Locate the cell with the specified text and output its (x, y) center coordinate. 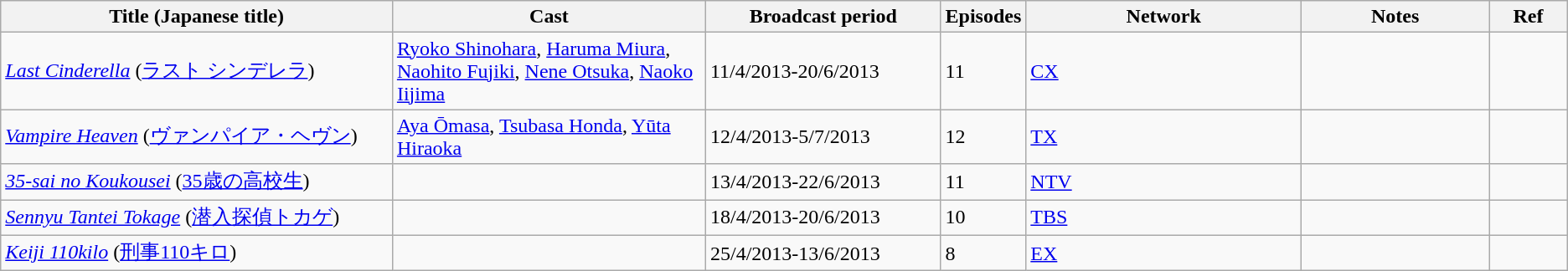
Notes (1395, 17)
8 (983, 253)
Ref (1529, 17)
10 (983, 217)
Sennyu Tantei Tokage (潜入探偵トカゲ) (197, 217)
13/4/2013-22/6/2013 (823, 182)
35-sai no Koukousei (35歳の高校生) (197, 182)
Cast (549, 17)
25/4/2013-13/6/2013 (823, 253)
18/4/2013-20/6/2013 (823, 217)
Aya Ōmasa, Tsubasa Honda, Yūta Hiraoka (549, 137)
Last Cinderella (ラスト シンデレラ) (197, 71)
TX (1164, 137)
Episodes (983, 17)
Network (1164, 17)
11/4/2013-20/6/2013 (823, 71)
Keiji 110kilo (刑事110キロ) (197, 253)
CX (1164, 71)
12/4/2013-5/7/2013 (823, 137)
Vampire Heaven (ヴァンパイア・ヘヴン) (197, 137)
EX (1164, 253)
Broadcast period (823, 17)
12 (983, 137)
TBS (1164, 217)
Title (Japanese title) (197, 17)
Ryoko Shinohara, Haruma Miura, Naohito Fujiki, Nene Otsuka, Naoko Iijima (549, 71)
NTV (1164, 182)
